Identify which cell holds the provided text, then report its [x, y] central coordinate. 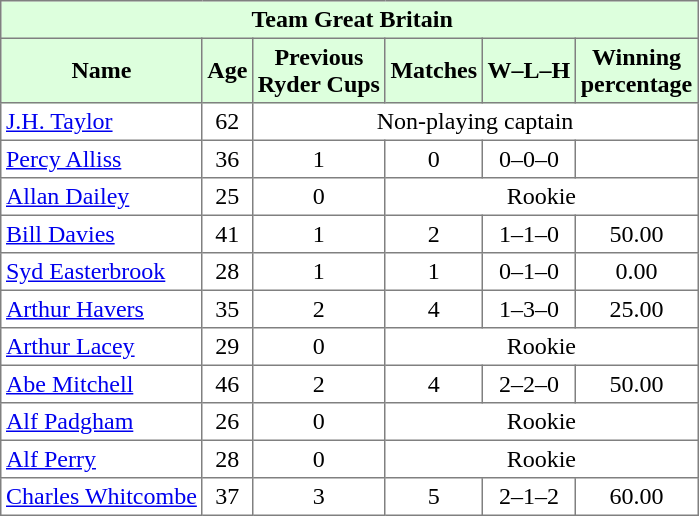
0.00 [637, 272]
W–L–H [528, 70]
Abe Mitchell [102, 384]
29 [227, 347]
1–1–0 [528, 234]
26 [227, 422]
Non-playing captain [476, 122]
Arthur Havers [102, 309]
36 [227, 159]
62 [227, 122]
3 [320, 497]
41 [227, 234]
35 [227, 309]
37 [227, 497]
Percy Alliss [102, 159]
Alf Padgham [102, 422]
46 [227, 384]
5 [434, 497]
Syd Easterbrook [102, 272]
25.00 [637, 309]
Age [227, 70]
Alf Perry [102, 459]
25 [227, 197]
J.H. Taylor [102, 122]
Matches [434, 70]
Arthur Lacey [102, 347]
Name [102, 70]
PreviousRyder Cups [320, 70]
Winningpercentage [637, 70]
0–0–0 [528, 159]
60.00 [637, 497]
2–1–2 [528, 497]
Allan Dailey [102, 197]
1–3–0 [528, 309]
2–2–0 [528, 384]
0–1–0 [528, 272]
Team Great Britain [350, 20]
Charles Whitcombe [102, 497]
Bill Davies [102, 234]
